Scan for the cell matching the given text and deliver its (X, Y) coordinate at center. 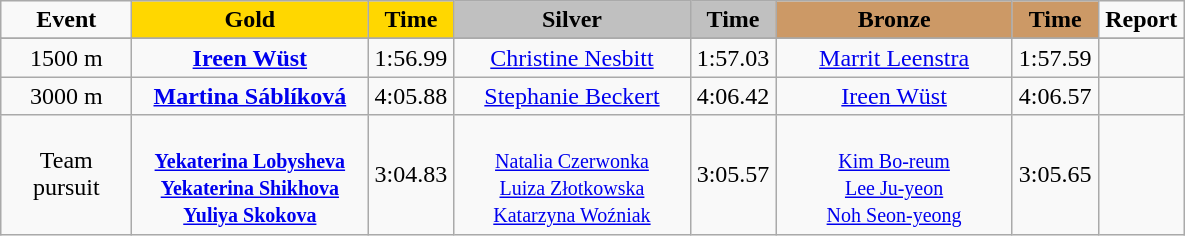
Event (66, 20)
Silver (572, 20)
Bronze (894, 20)
Stephanie Beckert (572, 96)
3000 m (66, 96)
1:56.99 (411, 58)
4:05.88 (411, 96)
Kim Bo-reumLee Ju-yeonNoh Seon-yeong (894, 174)
3:05.65 (1055, 174)
Yekaterina LobyshevaYekaterina ShikhovaYuliya Skokova (250, 174)
3:04.83 (411, 174)
1:57.59 (1055, 58)
1:57.03 (733, 58)
1500 m (66, 58)
Report (1141, 20)
Marrit Leenstra (894, 58)
4:06.42 (733, 96)
Natalia CzerwonkaLuiza ZłotkowskaKatarzyna Woźniak (572, 174)
Team pursuit (66, 174)
4:06.57 (1055, 96)
Martina Sáblíková (250, 96)
3:05.57 (733, 174)
Gold (250, 20)
Christine Nesbitt (572, 58)
